Return the (X, Y) coordinate for the center point of the cell that contains the specified text.  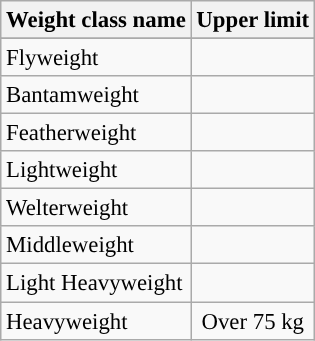
Bantamweight (96, 95)
Upper limit (252, 20)
Flyweight (96, 58)
Light Heavyweight (96, 283)
Lightweight (96, 170)
Heavyweight (96, 321)
Middleweight (96, 245)
Welterweight (96, 208)
Weight class name (96, 20)
Featherweight (96, 133)
Over 75 kg (252, 321)
